For the text-containing cell, return its midpoint in [X, Y] coordinate format. 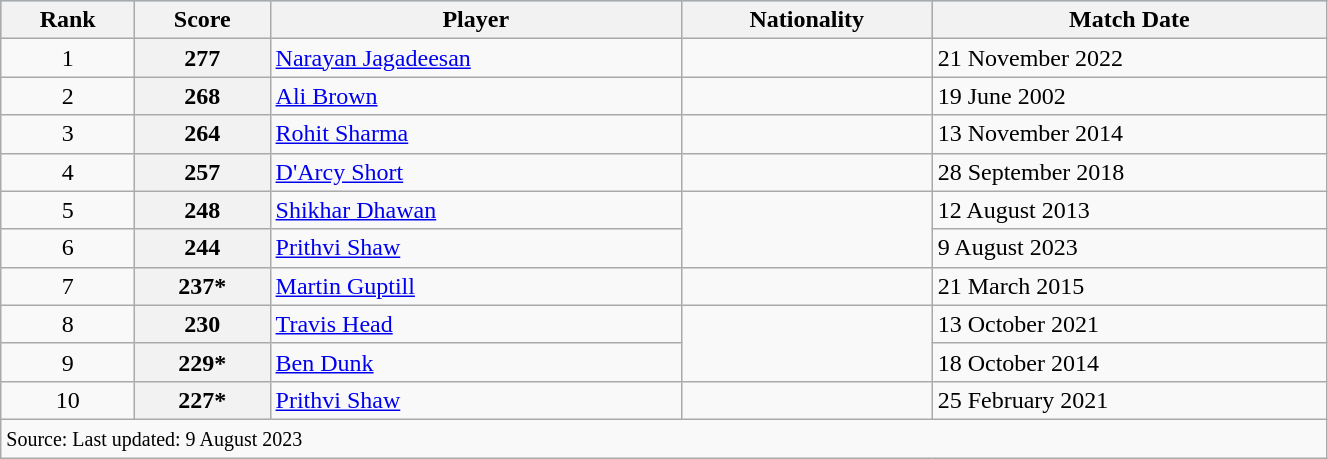
277 [202, 58]
2 [68, 96]
5 [68, 210]
28 September 2018 [1129, 172]
237* [202, 286]
1 [68, 58]
25 February 2021 [1129, 400]
Score [202, 20]
Nationality [806, 20]
268 [202, 96]
21 November 2022 [1129, 58]
Source: Last updated: 9 August 2023 [664, 438]
10 [68, 400]
13 October 2021 [1129, 324]
Travis Head [476, 324]
13 November 2014 [1129, 134]
257 [202, 172]
244 [202, 248]
12 August 2013 [1129, 210]
Narayan Jagadeesan [476, 58]
248 [202, 210]
18 October 2014 [1129, 362]
9 [68, 362]
Match Date [1129, 20]
227* [202, 400]
Martin Guptill [476, 286]
7 [68, 286]
D'Arcy Short [476, 172]
Shikhar Dhawan [476, 210]
21 March 2015 [1129, 286]
9 August 2023 [1129, 248]
Ben Dunk [476, 362]
229* [202, 362]
19 June 2002 [1129, 96]
6 [68, 248]
Ali Brown [476, 96]
4 [68, 172]
8 [68, 324]
230 [202, 324]
3 [68, 134]
Rohit Sharma [476, 134]
Rank [68, 20]
264 [202, 134]
Player [476, 20]
